For the text-containing cell, return its midpoint in [x, y] coordinate format. 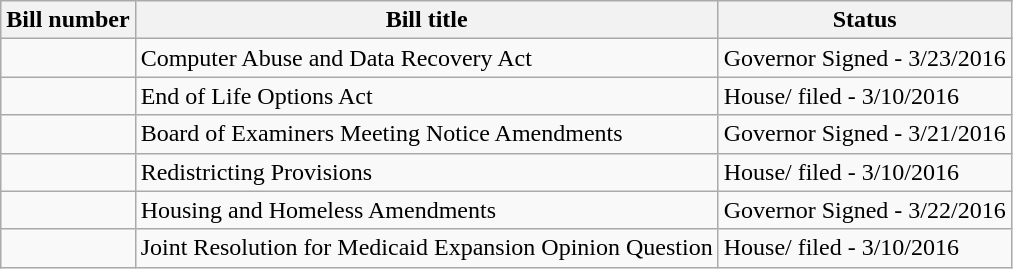
Computer Abuse and Data Recovery Act [426, 58]
End of Life Options Act [426, 96]
Housing and Homeless Amendments [426, 210]
Bill title [426, 20]
Board of Examiners Meeting Notice Amendments [426, 134]
Joint Resolution for Medicaid Expansion Opinion Question [426, 248]
Redistricting Provisions [426, 172]
Governor Signed - 3/22/2016 [864, 210]
Status [864, 20]
Governor Signed - 3/21/2016 [864, 134]
Bill number [68, 20]
Governor Signed - 3/23/2016 [864, 58]
